Return [x, y] of the center of cell containing provided text 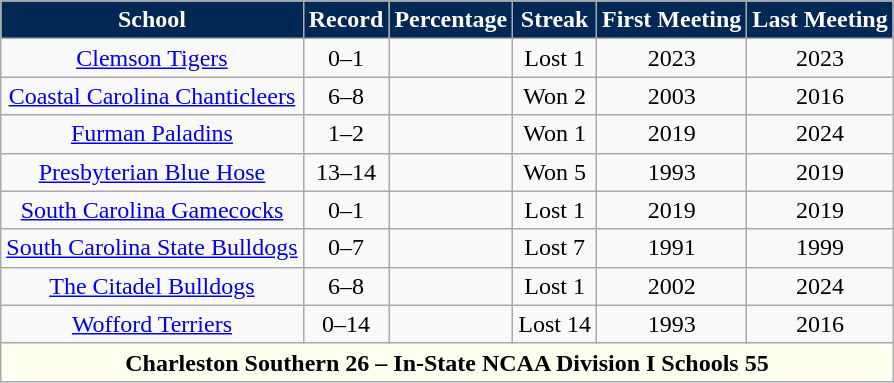
13–14 [346, 172]
Won 2 [555, 96]
1999 [820, 248]
South Carolina Gamecocks [152, 210]
Record [346, 20]
0–7 [346, 248]
Presbyterian Blue Hose [152, 172]
Won 1 [555, 134]
Streak [555, 20]
0–14 [346, 324]
Coastal Carolina Chanticleers [152, 96]
Percentage [451, 20]
2003 [671, 96]
1991 [671, 248]
Charleston Southern 26 – In-State NCAA Division I Schools 55 [447, 362]
Last Meeting [820, 20]
2002 [671, 286]
School [152, 20]
Wofford Terriers [152, 324]
1–2 [346, 134]
The Citadel Bulldogs [152, 286]
Won 5 [555, 172]
First Meeting [671, 20]
Lost 14 [555, 324]
Lost 7 [555, 248]
Furman Paladins [152, 134]
Clemson Tigers [152, 58]
South Carolina State Bulldogs [152, 248]
